Identify which cell holds the provided text, then report its [X, Y] central coordinate. 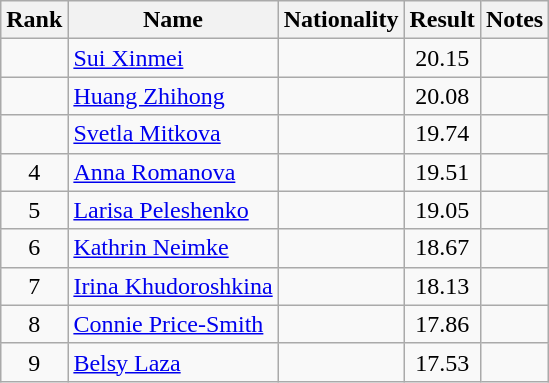
Sui Xinmei [173, 58]
Huang Zhihong [173, 96]
Result [442, 20]
Rank [34, 20]
6 [34, 248]
18.67 [442, 248]
19.51 [442, 172]
8 [34, 324]
5 [34, 210]
4 [34, 172]
17.53 [442, 362]
Notes [514, 20]
Anna Romanova [173, 172]
17.86 [442, 324]
19.74 [442, 134]
20.15 [442, 58]
19.05 [442, 210]
Svetla Mitkova [173, 134]
Larisa Peleshenko [173, 210]
9 [34, 362]
7 [34, 286]
20.08 [442, 96]
Kathrin Neimke [173, 248]
Connie Price-Smith [173, 324]
Irina Khudoroshkina [173, 286]
18.13 [442, 286]
Nationality [341, 20]
Belsy Laza [173, 362]
Name [173, 20]
